Identify which cell holds the provided text, then report its (X, Y) central coordinate. 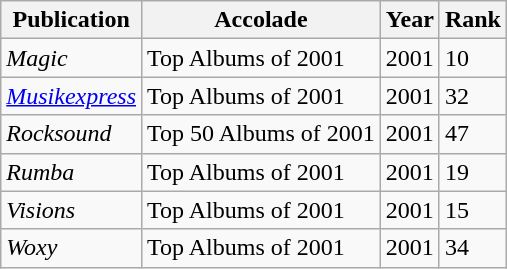
32 (472, 96)
34 (472, 248)
Rocksound (72, 134)
Magic (72, 58)
Rank (472, 20)
Rumba (72, 172)
Year (410, 20)
Accolade (262, 20)
47 (472, 134)
Publication (72, 20)
10 (472, 58)
Woxy (72, 248)
Top 50 Albums of 2001 (262, 134)
Visions (72, 210)
Musikexpress (72, 96)
19 (472, 172)
15 (472, 210)
